Locate the cell with the specified text and output its (x, y) center coordinate. 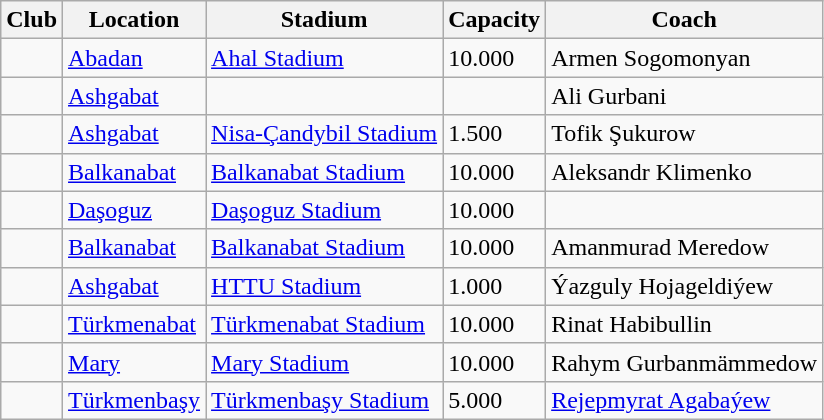
Mary Stadium (324, 362)
1.500 (494, 134)
Nisa-Çandybil Stadium (324, 134)
Daşoguz Stadium (324, 210)
Mary (134, 362)
Location (134, 20)
Amanmurad Meredow (684, 248)
Abadan (134, 58)
Rejepmyrat Agabaýew (684, 400)
Armen Sogomonyan (684, 58)
5.000 (494, 400)
Club (32, 20)
Daşoguz (134, 210)
Ahal Stadium (324, 58)
Stadium (324, 20)
Rinat Habibullin (684, 324)
1.000 (494, 286)
Ýazguly Hojageldiýew (684, 286)
Türkmenabat Stadium (324, 324)
Türkmenabat (134, 324)
HTTU Stadium (324, 286)
Rahym Gurbanmämmedow (684, 362)
Türkmenbaşy Stadium (324, 400)
Ali Gurbani (684, 96)
Tofik Şukurow (684, 134)
Aleksandr Klimenko (684, 172)
Capacity (494, 20)
Coach (684, 20)
Türkmenbaşy (134, 400)
